Capture the cell that displays the provided text and extract its [x, y] central coordinate. 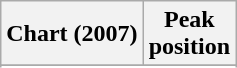
Chart (2007) [72, 34]
Peakposition [189, 34]
